Locate the cell with the specified text and output its [X, Y] center coordinate. 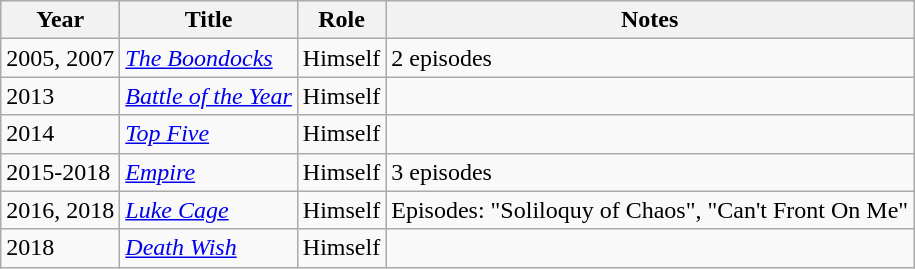
Top Five [209, 134]
3 episodes [650, 172]
2013 [60, 96]
Battle of the Year [209, 96]
Empire [209, 172]
Title [209, 20]
2 episodes [650, 58]
2015-2018 [60, 172]
2005, 2007 [60, 58]
2014 [60, 134]
Year [60, 20]
The Boondocks [209, 58]
Notes [650, 20]
2016, 2018 [60, 210]
Role [341, 20]
Death Wish [209, 248]
Luke Cage [209, 210]
2018 [60, 248]
Episodes: "Soliloquy of Chaos", "Can't Front On Me" [650, 210]
